Provide the [X, Y] coordinate of the cell's center where the given text is located.  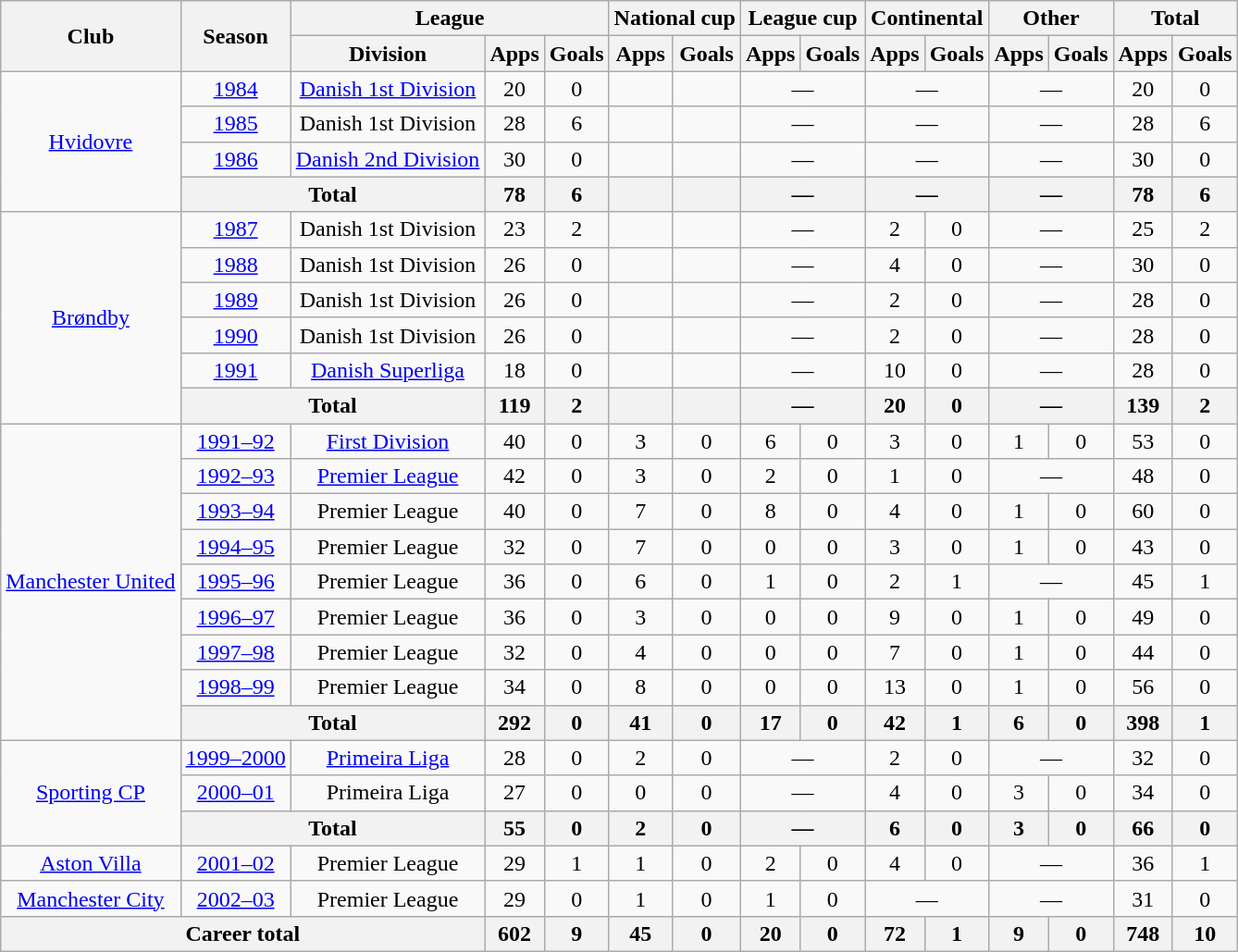
Continental [927, 19]
53 [1143, 441]
41 [640, 723]
1984 [235, 89]
60 [1143, 512]
1991–92 [235, 441]
1995–96 [235, 582]
Manchester United [91, 583]
31 [1143, 898]
23 [514, 229]
1997–98 [235, 652]
1986 [235, 159]
1998–99 [235, 687]
League [450, 19]
13 [895, 687]
Hvidovre [91, 142]
Other [1051, 19]
Season [235, 36]
66 [1143, 828]
2002–03 [235, 898]
Brøndby [91, 317]
Career total [242, 933]
17 [771, 723]
748 [1143, 933]
1993–94 [235, 512]
119 [514, 405]
First Division [388, 441]
League cup [803, 19]
25 [1143, 229]
1992–93 [235, 476]
2001–02 [235, 863]
1990 [235, 335]
2000–01 [235, 793]
Danish Superliga [388, 370]
602 [514, 933]
72 [895, 933]
18 [514, 370]
1996–97 [235, 617]
1991 [235, 370]
27 [514, 793]
1987 [235, 229]
Division [388, 54]
Club [91, 36]
National cup [675, 19]
1999–2000 [235, 758]
Manchester City [91, 898]
49 [1143, 617]
Sporting CP [91, 793]
292 [514, 723]
55 [514, 828]
398 [1143, 723]
139 [1143, 405]
1985 [235, 124]
48 [1143, 476]
43 [1143, 547]
1994–95 [235, 547]
Aston Villa [91, 863]
1989 [235, 300]
56 [1143, 687]
Danish 2nd Division [388, 159]
1988 [235, 265]
44 [1143, 652]
